For the text-containing cell, return its midpoint in (x, y) coordinate format. 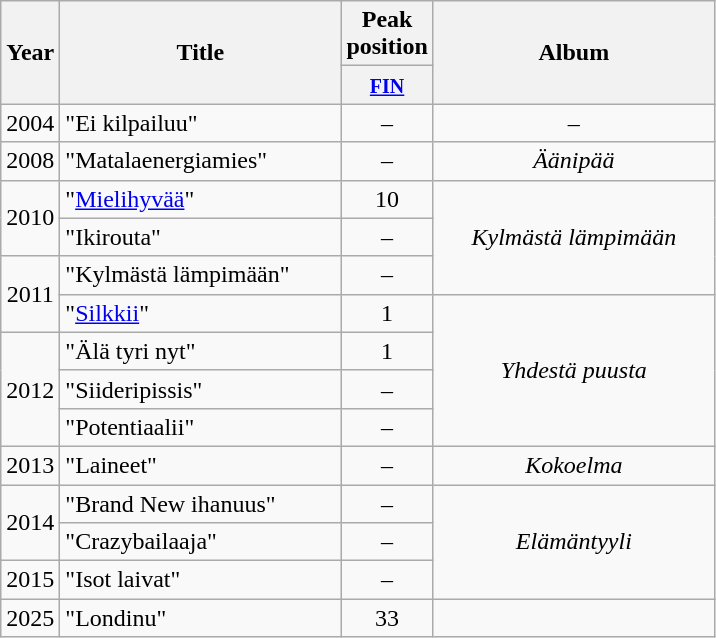
"Laineet" (200, 465)
2010 (30, 218)
10 (387, 199)
"Londinu" (200, 618)
Kylmästä lämpimään (574, 237)
2025 (30, 618)
"Mielihyvää" (200, 199)
"Crazybailaaja" (200, 542)
2015 (30, 580)
2004 (30, 123)
33 (387, 618)
Peak position (387, 34)
"Kylmästä lämpimään" (200, 275)
2014 (30, 522)
"Ikirouta" (200, 237)
2013 (30, 465)
"Matalaenergiamies" (200, 161)
Äänipää (574, 161)
Year (30, 52)
Yhdestä puusta (574, 370)
2011 (30, 294)
Title (200, 52)
"Siideripissis" (200, 389)
"Isot laivat" (200, 580)
"Älä tyri nyt" (200, 351)
Album (574, 52)
"Silkkii" (200, 313)
2012 (30, 389)
"Ei kilpailuu" (200, 123)
"Potentiaalii" (200, 427)
Elämäntyyli (574, 541)
FIN (387, 85)
2008 (30, 161)
"Brand New ihanuus" (200, 503)
Kokoelma (574, 465)
